Extract the (x, y) coordinate from the center of the cell holding the provided text.  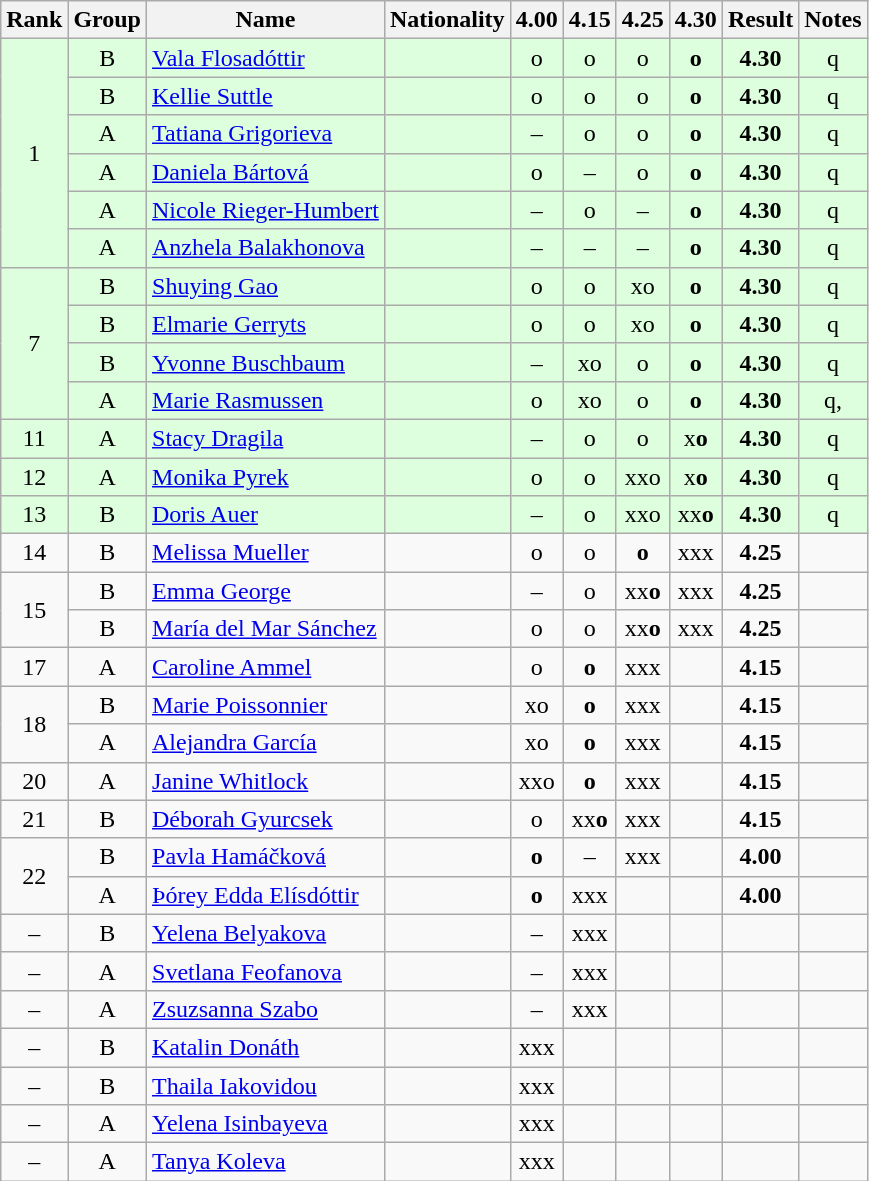
21 (34, 819)
Zsuzsanna Szabo (266, 1009)
17 (34, 667)
Yvonne Buschbaum (266, 362)
Þórey Edda Elísdóttir (266, 895)
Tatiana Grigorieva (266, 134)
Vala Flosadóttir (266, 58)
Nationality (447, 20)
11 (34, 438)
7 (34, 343)
María del Mar Sánchez (266, 629)
20 (34, 781)
Result (760, 20)
Marie Rasmussen (266, 400)
14 (34, 553)
Melissa Mueller (266, 553)
Daniela Bártová (266, 172)
Svetlana Feofanova (266, 971)
Nicole Rieger-Humbert (266, 210)
18 (34, 724)
Pavla Hamáčková (266, 857)
13 (34, 515)
Elmarie Gerryts (266, 324)
Déborah Gyurcsek (266, 819)
Marie Poissonnier (266, 705)
Name (266, 20)
Stacy Dragila (266, 438)
Caroline Ammel (266, 667)
Notes (833, 20)
q, (833, 400)
15 (34, 610)
Emma George (266, 591)
12 (34, 477)
Monika Pyrek (266, 477)
Thaila Iakovidou (266, 1085)
22 (34, 876)
Kellie Suttle (266, 96)
Anzhela Balakhonova (266, 248)
Alejandra García (266, 743)
1 (34, 153)
Shuying Gao (266, 286)
Katalin Donáth (266, 1047)
Group (108, 20)
Janine Whitlock (266, 781)
Yelena Belyakova (266, 933)
Yelena Isinbayeva (266, 1124)
Tanya Koleva (266, 1162)
Rank (34, 20)
Doris Auer (266, 515)
